Pinpoint the cell where the given text exists, returning its [x, y] midpoint coordinate. 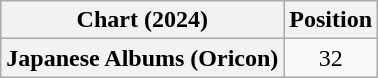
32 [331, 58]
Chart (2024) [142, 20]
Japanese Albums (Oricon) [142, 58]
Position [331, 20]
